From the cell containing the given text, extract its center point as (x, y) coordinate. 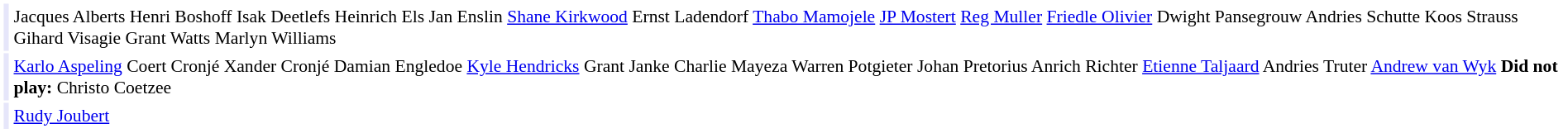
Rudy Joubert (788, 116)
